Determine the [X, Y] coordinate at the center of the cell enclosing the given text.  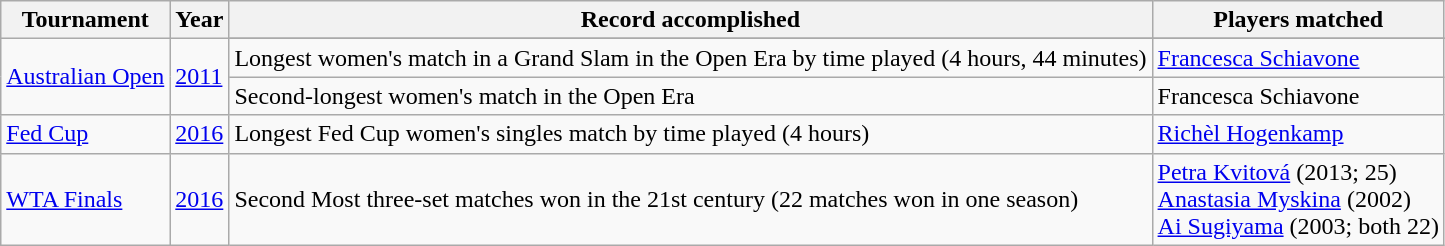
Second Most three-set matches won in the 21st century (22 matches won in one season) [690, 199]
WTA Finals [86, 199]
Fed Cup [86, 134]
Richèl Hogenkamp [1298, 134]
Tournament [86, 20]
Australian Open [86, 77]
Record accomplished [690, 20]
Petra Kvitová (2013; 25)Anastasia Myskina (2002)Ai Sugiyama (2003; both 22) [1298, 199]
2011 [200, 77]
Players matched [1298, 20]
Year [200, 20]
Longest women's match in a Grand Slam in the Open Era by time played (4 hours, 44 minutes) [690, 58]
Longest Fed Cup women's singles match by time played (4 hours) [690, 134]
Second-longest women's match in the Open Era [690, 96]
